Capture the cell that displays the provided text and extract its [x, y] central coordinate. 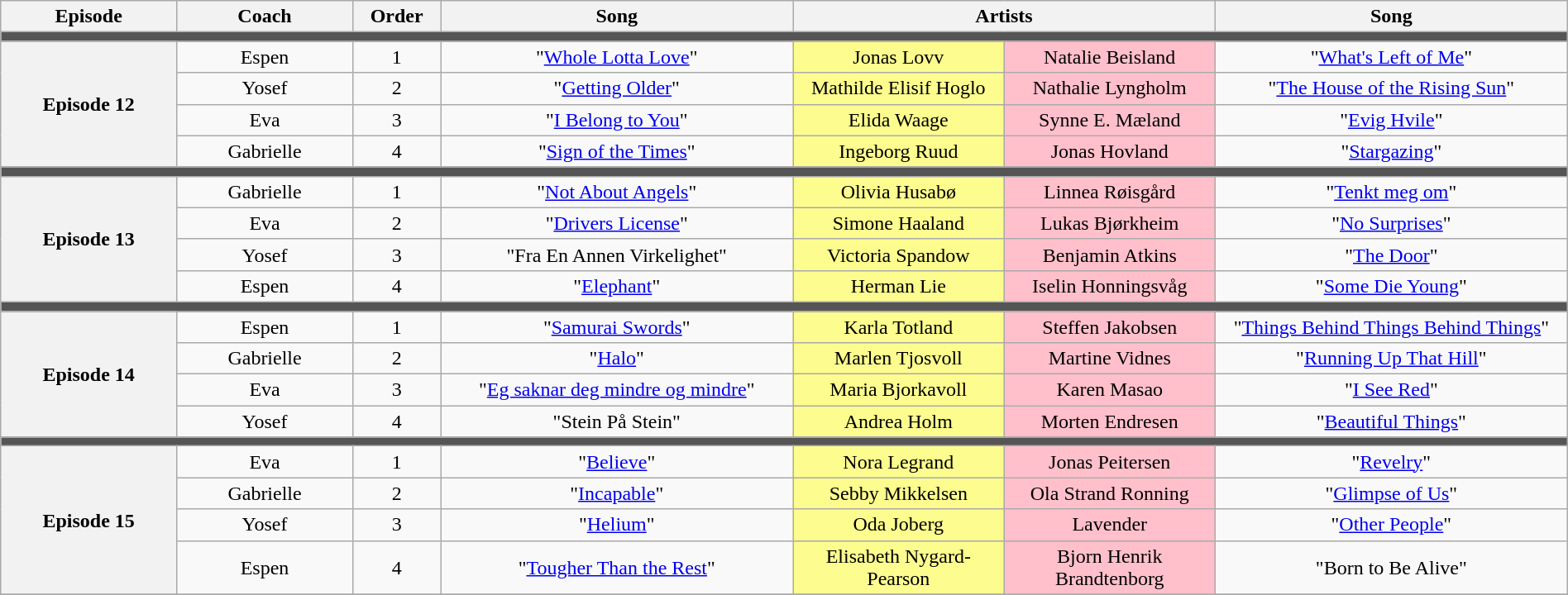
Ola Strand Ronning [1110, 493]
Order [396, 17]
Jonas Hovland [1110, 151]
"No Surprises" [1391, 223]
"Tenkt meg om" [1391, 192]
"Whole Lotta Love" [617, 57]
"Samurai Swords" [617, 326]
"Things Behind Things Behind Things" [1391, 326]
"Revelry" [1391, 462]
"Not About Angels" [617, 192]
"Running Up That Hill" [1391, 359]
"Glimpse of Us" [1391, 493]
Andrea Holm [898, 421]
Synne E. Mæland [1110, 120]
Artists [1004, 17]
Ingeborg Ruud [898, 151]
Episode 13 [89, 239]
Simone Haaland [898, 223]
"Stein På Stein" [617, 421]
Mathilde Elisif Hoglo [898, 88]
Coach [265, 17]
Elisabeth Nygard-Pearson [898, 567]
Nathalie Lyngholm [1110, 88]
Episode 12 [89, 104]
Bjorn Henrik Brandtenborg [1110, 567]
Herman Lie [898, 286]
"Halo" [617, 359]
Lavender [1110, 525]
Karla Totland [898, 326]
Iselin Honningsvåg [1110, 286]
Episode 14 [89, 374]
Jonas Peitersen [1110, 462]
"Incapable" [617, 493]
"Helium" [617, 525]
Linnea Røisgård [1110, 192]
Victoria Spandow [898, 255]
Nora Legrand [898, 462]
Lukas Bjørkheim [1110, 223]
"What's Left of Me" [1391, 57]
Olivia Husabø [898, 192]
Martine Vidnes [1110, 359]
Jonas Lovv [898, 57]
"Some Die Young" [1391, 286]
"Believe" [617, 462]
"Stargazing" [1391, 151]
Steffen Jakobsen [1110, 326]
Oda Joberg [898, 525]
Elida Waage [898, 120]
Natalie Beisland [1110, 57]
"Eg saknar deg mindre og mindre" [617, 390]
Sebby Mikkelsen [898, 493]
"Evig Hvile" [1391, 120]
Morten Endresen [1110, 421]
"Born to Be Alive" [1391, 567]
Episode 15 [89, 521]
"I Belong to You" [617, 120]
"The House of the Rising Sun" [1391, 88]
"Getting Older" [617, 88]
"Drivers License" [617, 223]
Marlen Tjosvoll [898, 359]
"Other People" [1391, 525]
Benjamin Atkins [1110, 255]
"Tougher Than the Rest" [617, 567]
"Fra En Annen Virkelighet" [617, 255]
"Beautiful Things" [1391, 421]
Episode [89, 17]
"I See Red" [1391, 390]
"Elephant" [617, 286]
Karen Masao [1110, 390]
Maria Bjorkavoll [898, 390]
"The Door" [1391, 255]
"Sign of the Times" [617, 151]
